Return [x, y] of the center of cell containing provided text 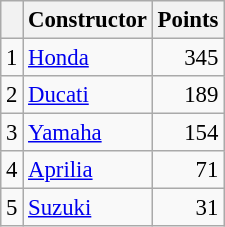
345 [188, 58]
1 [12, 58]
5 [12, 208]
3 [12, 133]
Yamaha [88, 133]
71 [188, 170]
4 [12, 170]
Constructor [88, 20]
Points [188, 20]
Suzuki [88, 208]
Honda [88, 58]
31 [188, 208]
Aprilia [88, 170]
Ducati [88, 95]
154 [188, 133]
2 [12, 95]
189 [188, 95]
